Find where the given text appears and provide that cell's center as (X, Y) coordinate. 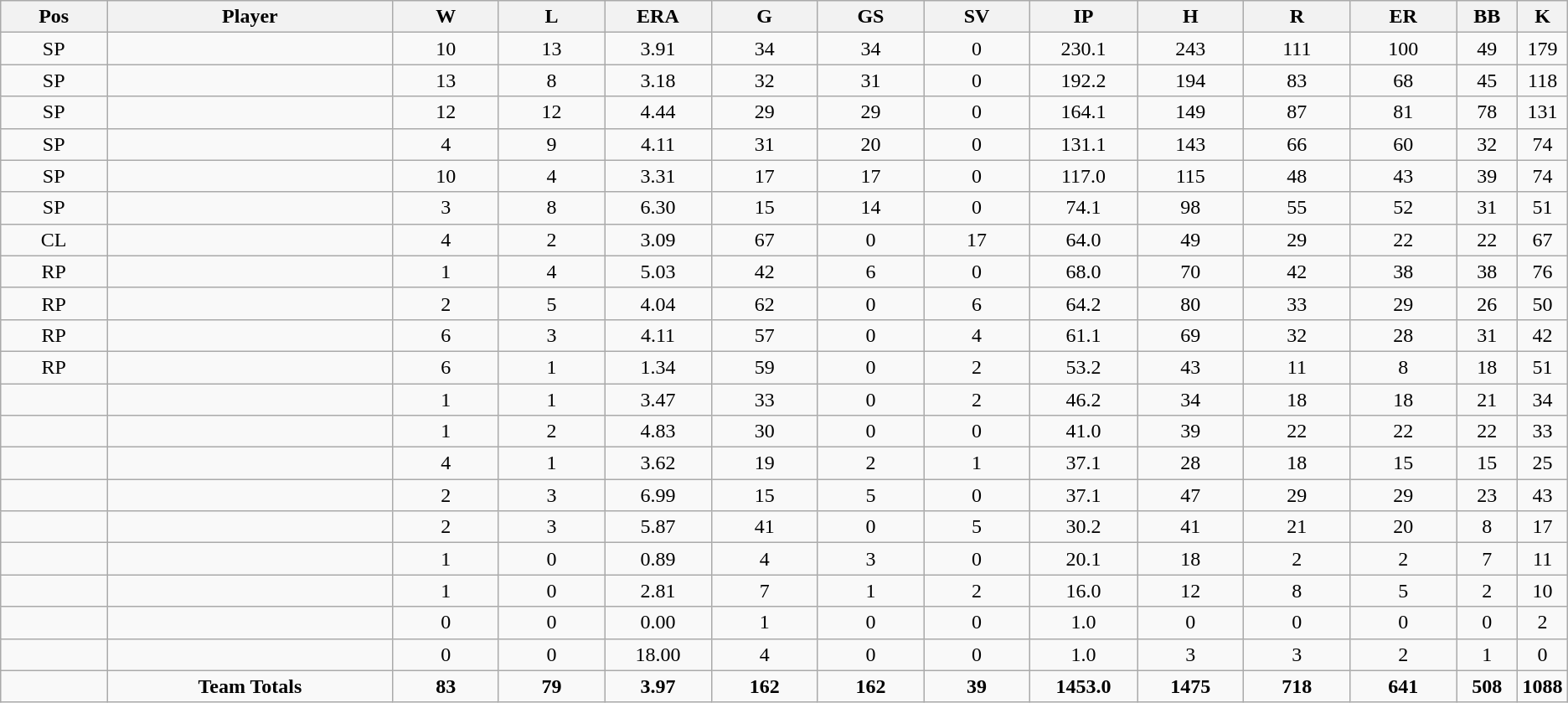
14 (871, 208)
1475 (1191, 686)
149 (1191, 112)
W (446, 17)
131.1 (1083, 144)
3.18 (658, 80)
62 (764, 303)
Team Totals (250, 686)
164.1 (1083, 112)
143 (1191, 144)
L (551, 17)
G (764, 17)
230.1 (1083, 49)
20.1 (1083, 559)
98 (1191, 208)
2.81 (658, 591)
0.00 (658, 623)
68.0 (1083, 271)
61.1 (1083, 335)
4.44 (658, 112)
23 (1488, 495)
3.47 (658, 400)
66 (1297, 144)
4.83 (658, 432)
3.62 (658, 463)
508 (1488, 686)
641 (1404, 686)
30 (764, 432)
76 (1543, 271)
ERA (658, 17)
243 (1191, 49)
55 (1297, 208)
718 (1297, 686)
3.91 (658, 49)
5.87 (658, 527)
1088 (1543, 686)
87 (1297, 112)
64.2 (1083, 303)
69 (1191, 335)
111 (1297, 49)
5.03 (658, 271)
64.0 (1083, 240)
47 (1191, 495)
131 (1543, 112)
45 (1488, 80)
117.0 (1083, 176)
CL (54, 240)
26 (1488, 303)
19 (764, 463)
3.09 (658, 240)
179 (1543, 49)
59 (764, 367)
25 (1543, 463)
R (1297, 17)
18.00 (658, 654)
46.2 (1083, 400)
118 (1543, 80)
6.99 (658, 495)
1.34 (658, 367)
Pos (54, 17)
3.31 (658, 176)
53.2 (1083, 367)
30.2 (1083, 527)
70 (1191, 271)
194 (1191, 80)
K (1543, 17)
GS (871, 17)
80 (1191, 303)
57 (764, 335)
41.0 (1083, 432)
48 (1297, 176)
68 (1404, 80)
9 (551, 144)
78 (1488, 112)
Player (250, 17)
IP (1083, 17)
60 (1404, 144)
H (1191, 17)
74.1 (1083, 208)
81 (1404, 112)
6.30 (658, 208)
3.97 (658, 686)
0.89 (658, 559)
79 (551, 686)
SV (977, 17)
4.04 (658, 303)
16.0 (1083, 591)
52 (1404, 208)
ER (1404, 17)
192.2 (1083, 80)
115 (1191, 176)
1453.0 (1083, 686)
50 (1543, 303)
BB (1488, 17)
100 (1404, 49)
